Determine the (X, Y) coordinate at the center of the cell enclosing the given text.  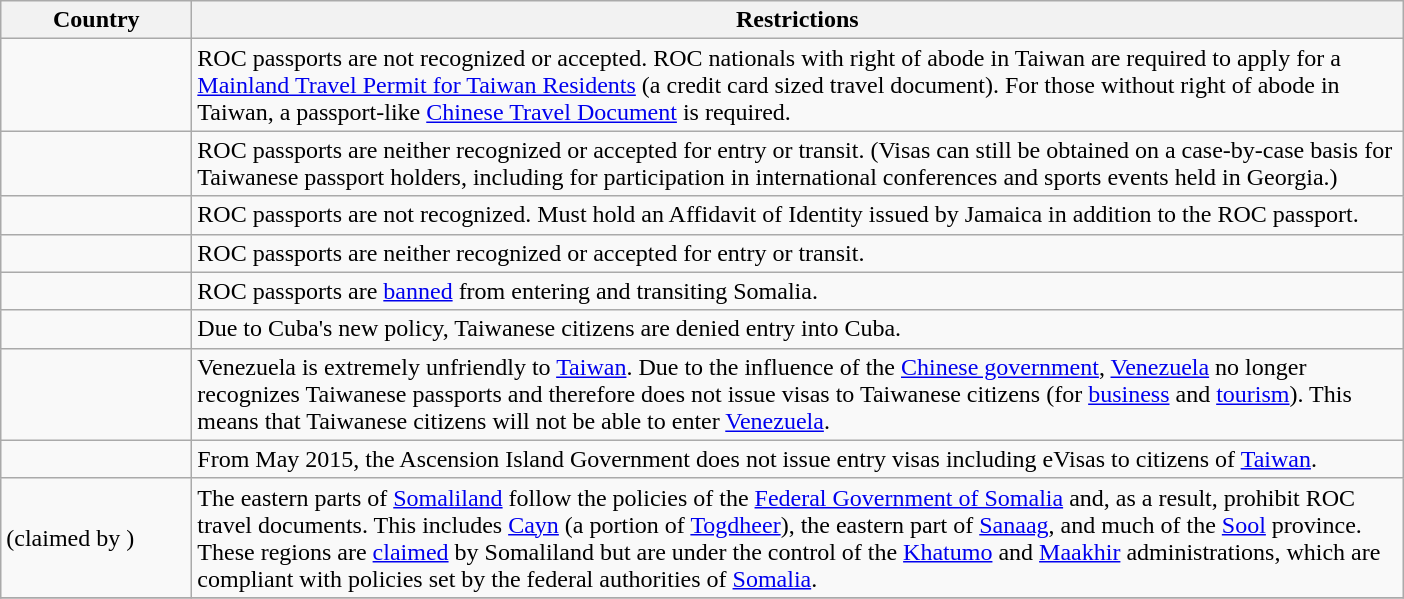
Restrictions (798, 20)
From May 2015, the Ascension Island Government does not issue entry visas including eVisas to citizens of Taiwan. (798, 459)
Due to Cuba's new policy, Taiwanese citizens are denied entry into Cuba. (798, 329)
ROC passports are neither recognized or accepted for entry or transit. (798, 253)
Country (96, 20)
ROC passports are banned from entering and transiting Somalia. (798, 291)
(claimed by ) (96, 538)
ROC passports are not recognized. Must hold an Affidavit of Identity issued by Jamaica in addition to the ROC passport. (798, 215)
